Determine the [x, y] coordinate at the center of the cell enclosing the given text.  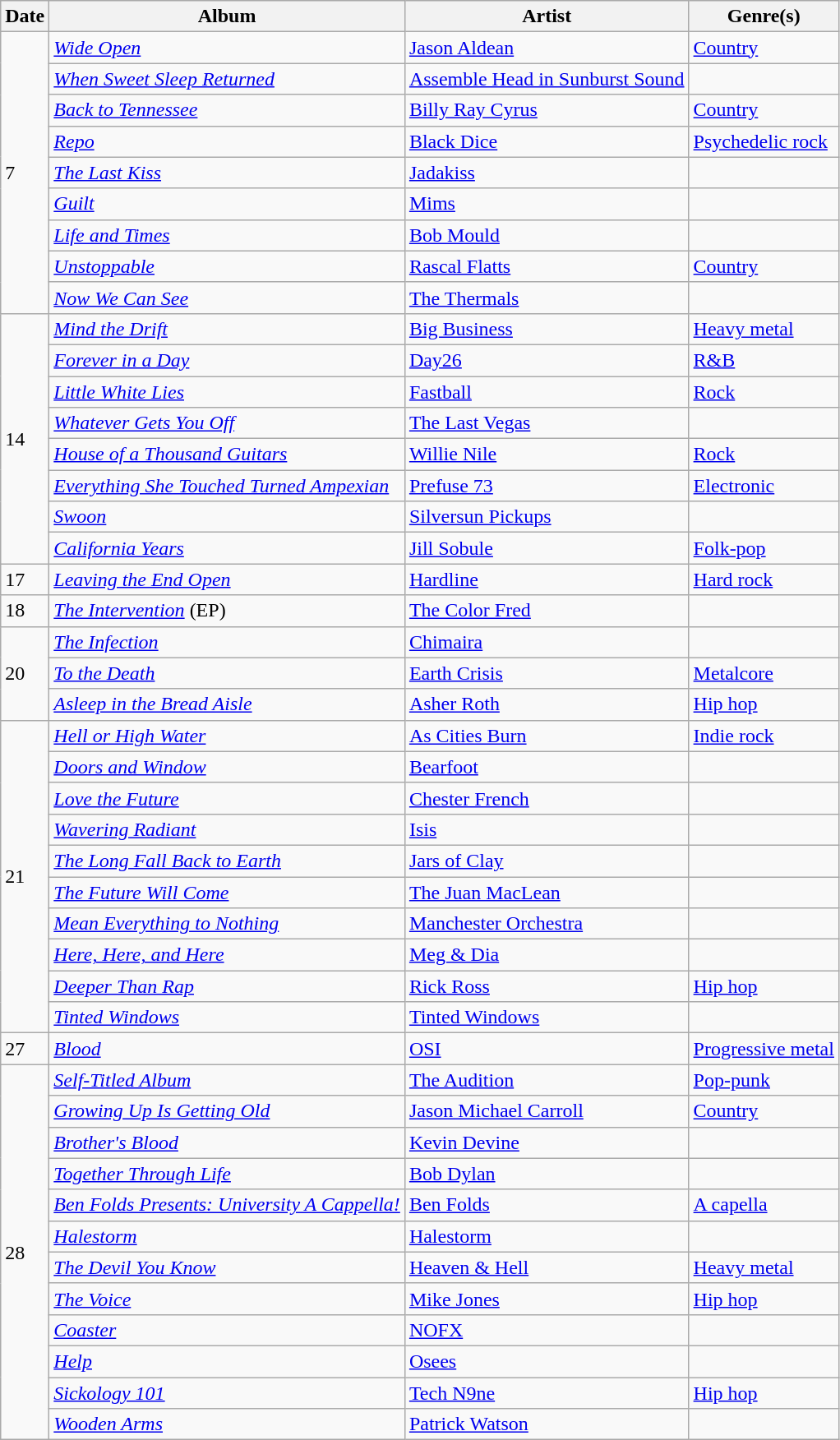
Jason Aldean [547, 48]
Isis [547, 829]
Bearfoot [547, 767]
18 [25, 611]
A capella [764, 1205]
Chimaira [547, 642]
Album [227, 16]
Indie rock [764, 736]
21 [25, 876]
Bob Mould [547, 235]
Doors and Window [227, 767]
7 [25, 173]
The Future Will Come [227, 892]
Psychedelic rock [764, 141]
R&B [764, 360]
Self-Titled Album [227, 1080]
Big Business [547, 329]
Jason Michael Carroll [547, 1111]
The Juan MacLean [547, 892]
Whatever Gets You Off [227, 423]
Meg & Dia [547, 955]
Wide Open [227, 48]
Genre(s) [764, 16]
Fastball [547, 392]
Guilt [227, 204]
Ben Folds Presents: University A Cappella! [227, 1205]
Patrick Watson [547, 1424]
Kevin Devine [547, 1142]
Here, Here, and Here [227, 955]
Coaster [227, 1330]
17 [25, 579]
Wavering Radiant [227, 829]
Leaving the End Open [227, 579]
Ben Folds [547, 1205]
House of a Thousand Guitars [227, 455]
Deeper Than Rap [227, 986]
As Cities Burn [547, 736]
Assemble Head in Sunburst Sound [547, 79]
Jars of Clay [547, 861]
Now We Can See [227, 298]
Asleep in the Bread Aisle [227, 704]
Repo [227, 141]
Blood [227, 1049]
The Infection [227, 642]
Folk-pop [764, 548]
Hardline [547, 579]
Black Dice [547, 141]
California Years [227, 548]
Hard rock [764, 579]
Mike Jones [547, 1299]
27 [25, 1049]
Life and Times [227, 235]
Mims [547, 204]
Metalcore [764, 673]
The Long Fall Back to Earth [227, 861]
Growing Up Is Getting Old [227, 1111]
Rascal Flatts [547, 266]
Jadakiss [547, 173]
14 [25, 438]
Mean Everything to Nothing [227, 924]
Pop-punk [764, 1080]
The Intervention (EP) [227, 611]
Mind the Drift [227, 329]
When Sweet Sleep Returned [227, 79]
The Thermals [547, 298]
Everything She Touched Turned Ampexian [227, 486]
Swoon [227, 517]
Silversun Pickups [547, 517]
Little White Lies [227, 392]
The Audition [547, 1080]
Billy Ray Cyrus [547, 110]
Sickology 101 [227, 1393]
The Voice [227, 1299]
Brother's Blood [227, 1142]
20 [25, 673]
Together Through Life [227, 1174]
Manchester Orchestra [547, 924]
Chester French [547, 798]
Wooden Arms [227, 1424]
Osees [547, 1361]
Hell or High Water [227, 736]
Love the Future [227, 798]
Tech N9ne [547, 1393]
Bob Dylan [547, 1174]
28 [25, 1253]
Prefuse 73 [547, 486]
Rick Ross [547, 986]
Date [25, 16]
Help [227, 1361]
Earth Crisis [547, 673]
The Last Kiss [227, 173]
Day26 [547, 360]
Progressive metal [764, 1049]
Jill Sobule [547, 548]
The Devil You Know [227, 1267]
Forever in a Day [227, 360]
Heaven & Hell [547, 1267]
Asher Roth [547, 704]
Willie Nile [547, 455]
Back to Tennessee [227, 110]
OSI [547, 1049]
Electronic [764, 486]
Unstoppable [227, 266]
The Color Fred [547, 611]
To the Death [227, 673]
The Last Vegas [547, 423]
Artist [547, 16]
NOFX [547, 1330]
